Extract the (x, y) coordinate from the center of the cell holding the provided text.  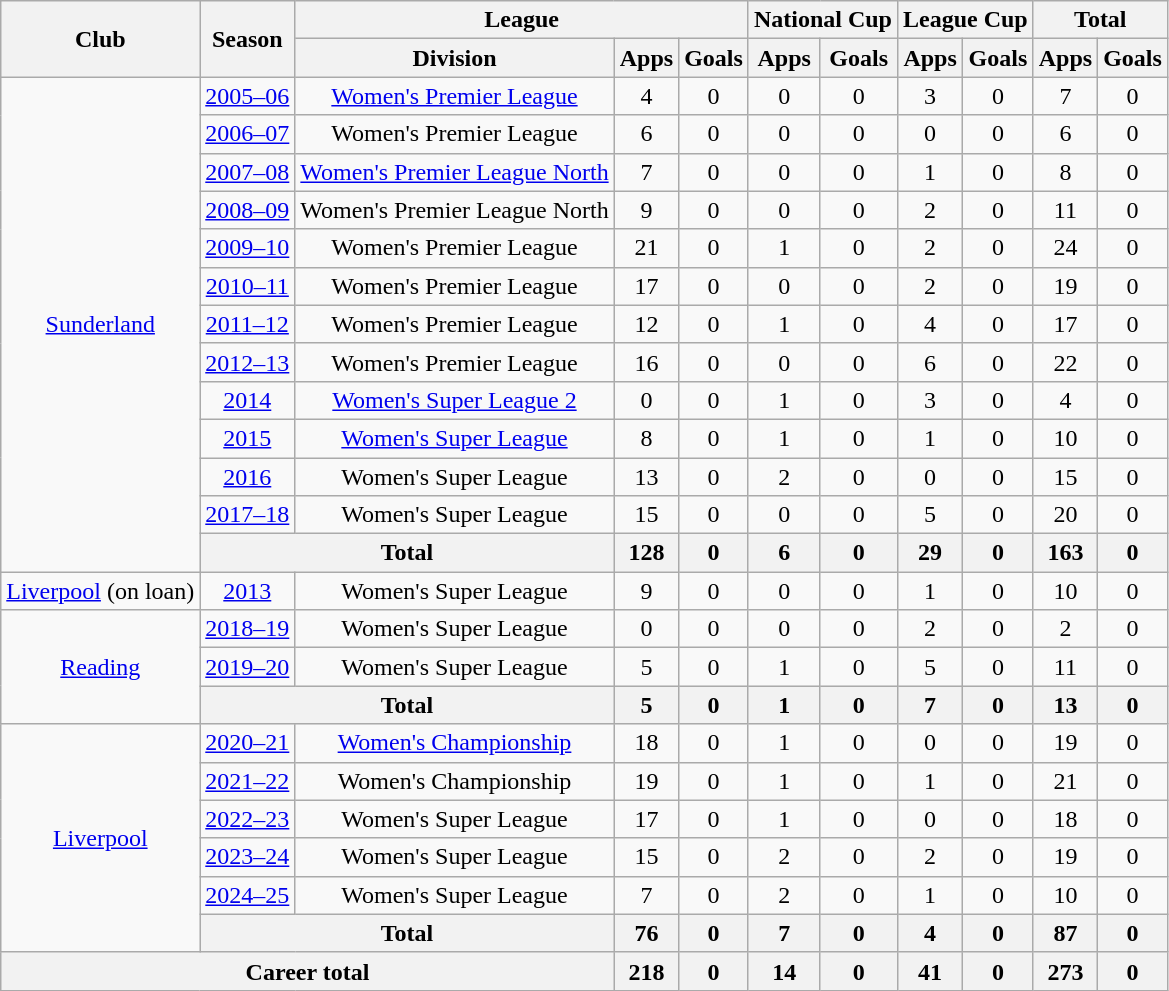
218 (646, 971)
14 (784, 971)
Sunderland (100, 324)
2018–19 (248, 629)
12 (646, 324)
87 (1065, 933)
League (522, 20)
Club (100, 39)
2024–25 (248, 895)
163 (1065, 553)
41 (930, 971)
Season (248, 39)
2009–10 (248, 248)
2008–09 (248, 210)
2023–24 (248, 857)
2012–13 (248, 362)
20 (1065, 515)
League Cup (965, 20)
128 (646, 553)
Division (454, 58)
Women's Super League 2 (454, 400)
16 (646, 362)
2006–07 (248, 134)
Liverpool (on loan) (100, 591)
2005–06 (248, 96)
2013 (248, 591)
Liverpool (100, 838)
2011–12 (248, 324)
24 (1065, 248)
22 (1065, 362)
2020–21 (248, 743)
2017–18 (248, 515)
29 (930, 553)
National Cup (822, 20)
2007–08 (248, 172)
Career total (308, 971)
2021–22 (248, 781)
2014 (248, 400)
2022–23 (248, 819)
76 (646, 933)
273 (1065, 971)
2019–20 (248, 667)
2010–11 (248, 286)
Reading (100, 667)
2015 (248, 438)
2016 (248, 477)
